Identify which cell holds the provided text, then report its (X, Y) central coordinate. 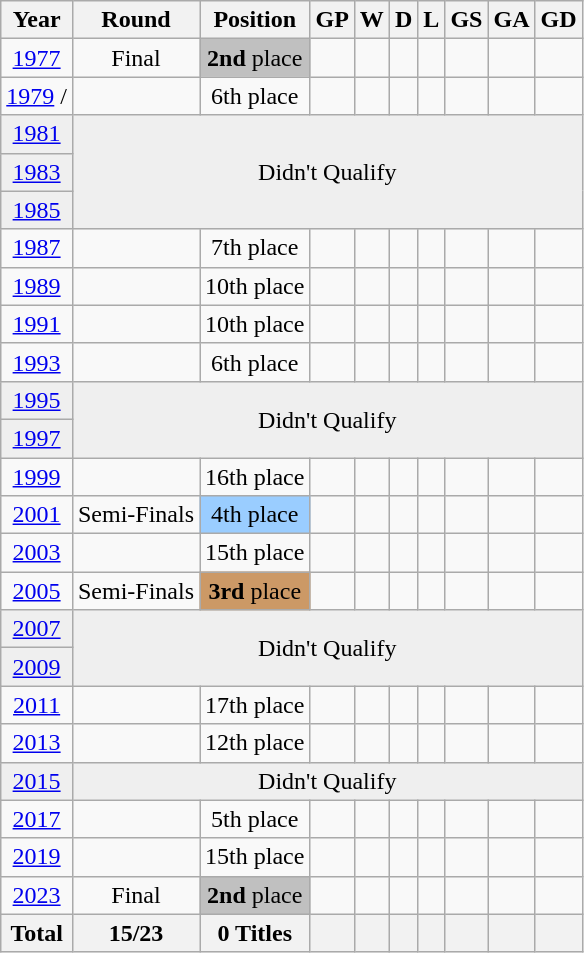
2001 (37, 515)
1995 (37, 400)
GS (466, 20)
2009 (37, 667)
5th place (255, 819)
W (372, 20)
1997 (37, 438)
Position (255, 20)
17th place (255, 705)
2015 (37, 781)
0 Titles (255, 933)
2013 (37, 743)
1991 (37, 324)
15/23 (136, 933)
Total (37, 933)
7th place (255, 248)
D (403, 20)
1979 / (37, 96)
1977 (37, 58)
1999 (37, 477)
1983 (37, 172)
1993 (37, 362)
4th place (255, 515)
2005 (37, 591)
L (432, 20)
1981 (37, 134)
2003 (37, 553)
GD (558, 20)
12th place (255, 743)
16th place (255, 477)
2011 (37, 705)
Round (136, 20)
1985 (37, 210)
2023 (37, 895)
Year (37, 20)
3rd place (255, 591)
GP (332, 20)
2007 (37, 629)
2019 (37, 857)
1989 (37, 286)
1987 (37, 248)
2017 (37, 819)
GA (512, 20)
